For the text-containing cell, return its midpoint in [x, y] coordinate format. 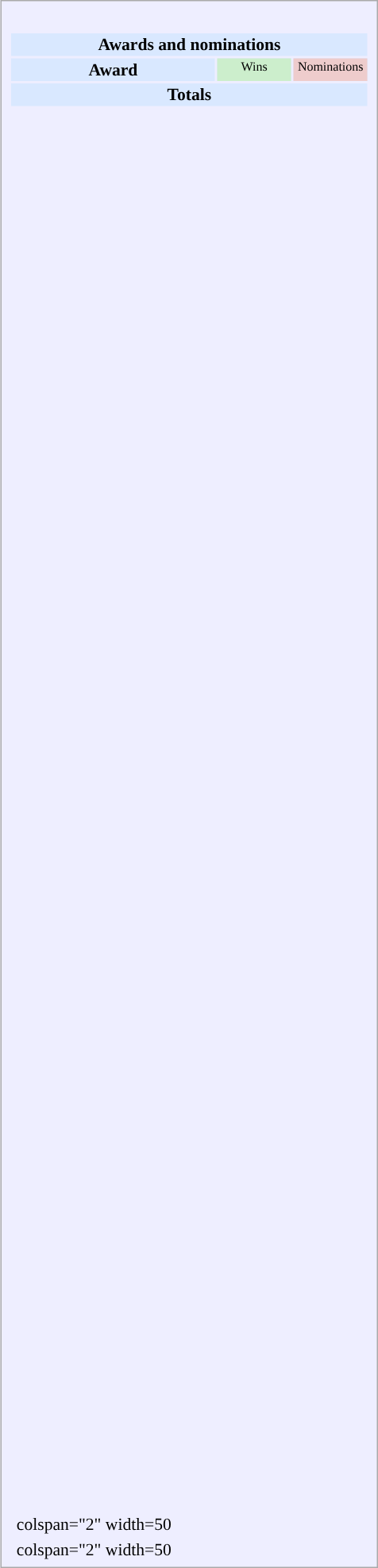
Awards and nominations Award Wins Nominations Totals [190, 760]
Nominations [330, 69]
Totals [189, 95]
Awards and nominations [189, 44]
Award [113, 69]
Wins [254, 69]
